Pinpoint the cell where the given text exists, returning its [x, y] midpoint coordinate. 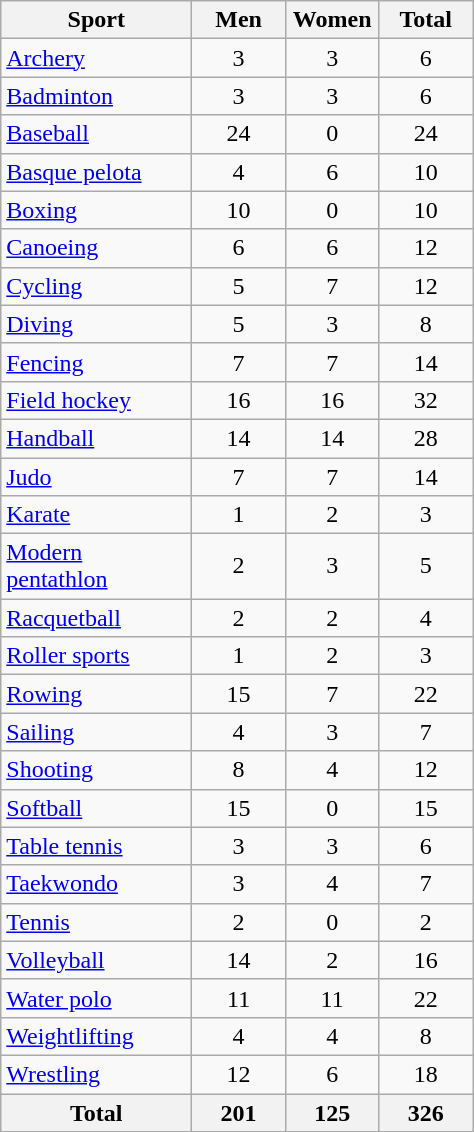
Basque pelota [96, 172]
Volleyball [96, 960]
125 [332, 1113]
Table tennis [96, 846]
Badminton [96, 96]
18 [426, 1074]
Judo [96, 477]
Roller sports [96, 656]
Softball [96, 808]
Archery [96, 58]
326 [426, 1113]
Wrestling [96, 1074]
Diving [96, 324]
Tennis [96, 922]
28 [426, 438]
Modern pentathlon [96, 566]
Weightlifting [96, 1036]
Field hockey [96, 400]
Cycling [96, 286]
Baseball [96, 134]
Sailing [96, 732]
Taekwondo [96, 884]
Karate [96, 515]
Sport [96, 20]
Women [332, 20]
Handball [96, 438]
Canoeing [96, 248]
201 [239, 1113]
Shooting [96, 770]
32 [426, 400]
Rowing [96, 694]
Boxing [96, 210]
Men [239, 20]
Water polo [96, 998]
Fencing [96, 362]
Racquetball [96, 618]
